Output the [x, y] coordinate of the center of the cell containing the given text.  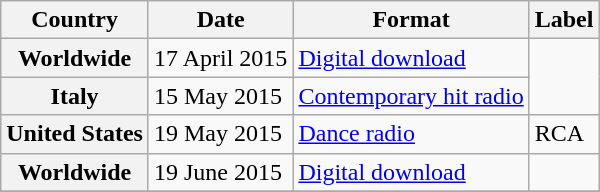
Date [220, 20]
19 June 2015 [220, 172]
Format [411, 20]
Dance radio [411, 134]
19 May 2015 [220, 134]
Italy [75, 96]
17 April 2015 [220, 58]
15 May 2015 [220, 96]
Country [75, 20]
RCA [564, 134]
Label [564, 20]
Contemporary hit radio [411, 96]
United States [75, 134]
